Identify which cell holds the provided text, then report its (X, Y) central coordinate. 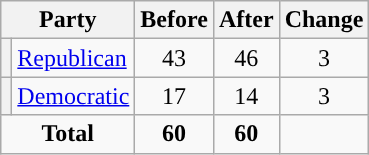
14 (246, 96)
46 (246, 58)
Republican (74, 58)
Democratic (74, 96)
Change (324, 20)
After (246, 20)
Total (68, 134)
Party (68, 20)
17 (174, 96)
43 (174, 58)
Before (174, 20)
